Determine the (x, y) coordinate at the center of the cell enclosing the given text.  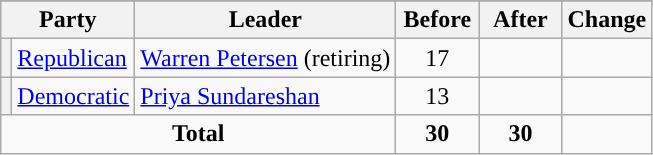
After (520, 20)
Warren Petersen (retiring) (266, 58)
Priya Sundareshan (266, 96)
Democratic (74, 96)
Before (438, 20)
Total (198, 134)
13 (438, 96)
Change (607, 20)
17 (438, 58)
Party (68, 20)
Leader (266, 20)
Republican (74, 58)
